Scan for the cell matching the given text and deliver its (x, y) coordinate at center. 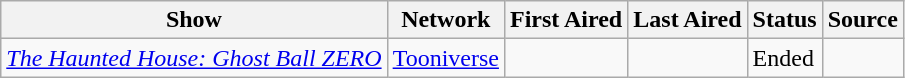
Ended (784, 58)
Source (862, 20)
The Haunted House: Ghost Ball ZERO (194, 58)
Network (446, 20)
Tooniverse (446, 58)
Show (194, 20)
First Aired (566, 20)
Last Aired (688, 20)
Status (784, 20)
